Provide the (X, Y) coordinate of the cell's center where the given text is located.  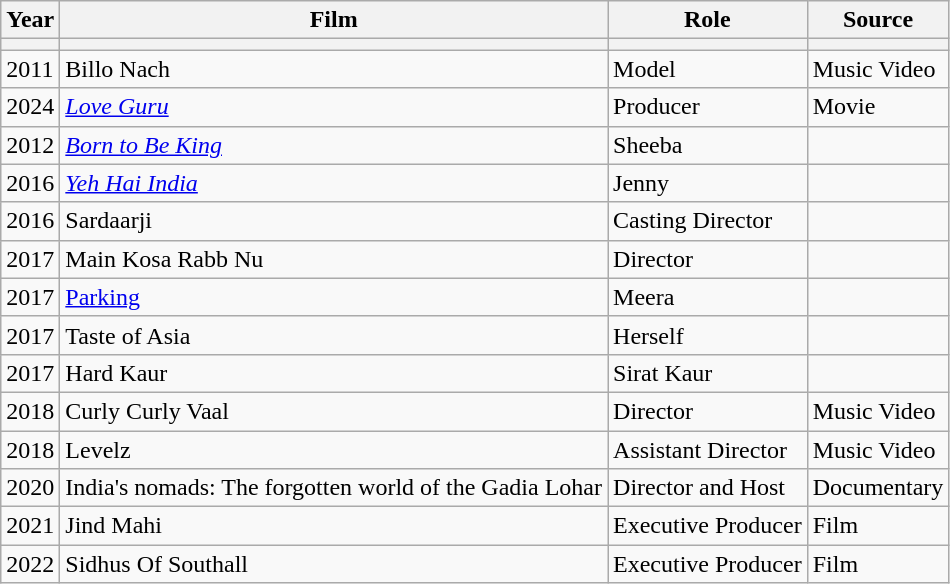
Sirat Kaur (708, 373)
2022 (30, 564)
2012 (30, 145)
Yeh Hai India (334, 183)
Main Kosa Rabb Nu (334, 259)
Jind Mahi (334, 526)
Model (708, 69)
Sheeba (708, 145)
Billo Nach (334, 69)
Source (878, 20)
2011 (30, 69)
Meera (708, 297)
Producer (708, 107)
Movie (878, 107)
Born to Be King (334, 145)
2020 (30, 488)
Documentary (878, 488)
Hard Kaur (334, 373)
Director and Host (708, 488)
India's nomads: The forgotten world of the Gadia Lohar (334, 488)
Sardaarji (334, 221)
Casting Director (708, 221)
2021 (30, 526)
Levelz (334, 449)
Sidhus Of Southall (334, 564)
Jenny (708, 183)
2024 (30, 107)
Herself (708, 335)
Love Guru (334, 107)
Curly Curly Vaal (334, 411)
Role (708, 20)
Taste of Asia (334, 335)
Year (30, 20)
Assistant Director (708, 449)
Parking (334, 297)
